Determine the [x, y] coordinate at the center of the cell enclosing the given text.  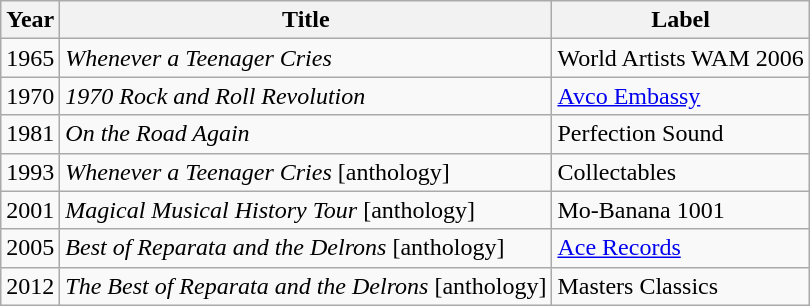
The Best of Reparata and the Delrons [anthology] [306, 286]
Perfection Sound [680, 134]
1965 [30, 58]
1981 [30, 134]
2012 [30, 286]
World Artists WAM 2006 [680, 58]
Label [680, 20]
Ace Records [680, 248]
Masters Classics [680, 286]
Year [30, 20]
2005 [30, 248]
Mo-Banana 1001 [680, 210]
Whenever a Teenager Cries [306, 58]
Whenever a Teenager Cries [anthology] [306, 172]
1993 [30, 172]
Magical Musical History Tour [anthology] [306, 210]
2001 [30, 210]
Collectables [680, 172]
1970 [30, 96]
Title [306, 20]
Avco Embassy [680, 96]
1970 Rock and Roll Revolution [306, 96]
On the Road Again [306, 134]
Best of Reparata and the Delrons [anthology] [306, 248]
